Identify which cell holds the provided text, then report its (x, y) central coordinate. 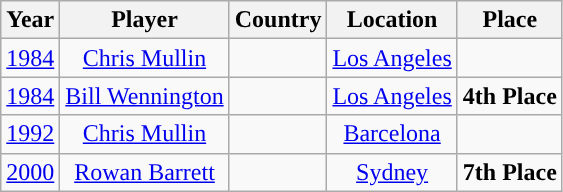
4th Place (510, 96)
2000 (30, 172)
Place (510, 20)
Bill Wennington (144, 96)
Rowan Barrett (144, 172)
Barcelona (392, 134)
1992 (30, 134)
Location (392, 20)
Sydney (392, 172)
Country (278, 20)
Year (30, 20)
7th Place (510, 172)
Player (144, 20)
